Scan for the cell matching the given text and deliver its [X, Y] coordinate at center. 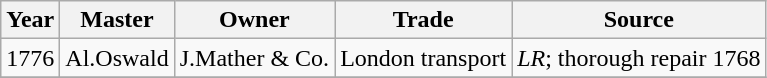
LR; thorough repair 1768 [639, 58]
Owner [254, 20]
Trade [424, 20]
Al.Oswald [117, 58]
Master [117, 20]
J.Mather & Co. [254, 58]
1776 [30, 58]
Source [639, 20]
London transport [424, 58]
Year [30, 20]
